Locate the cell with the specified text and output its (x, y) center coordinate. 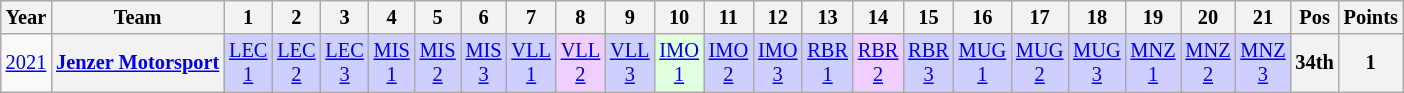
VLL1 (530, 63)
14 (878, 17)
8 (580, 17)
15 (928, 17)
12 (778, 17)
VLL3 (630, 63)
34th (1314, 63)
20 (1208, 17)
21 (1262, 17)
16 (982, 17)
10 (678, 17)
MIS1 (392, 63)
LEC1 (248, 63)
RBR2 (878, 63)
MUG1 (982, 63)
VLL2 (580, 63)
9 (630, 17)
MNZ2 (1208, 63)
LEC2 (296, 63)
6 (484, 17)
18 (1096, 17)
MNZ3 (1262, 63)
2 (296, 17)
3 (344, 17)
LEC3 (344, 63)
MUG2 (1040, 63)
MIS3 (484, 63)
IMO3 (778, 63)
Year (26, 17)
Jenzer Motorsport (138, 63)
17 (1040, 17)
RBR3 (928, 63)
4 (392, 17)
Points (1371, 17)
19 (1154, 17)
RBR1 (827, 63)
Pos (1314, 17)
5 (438, 17)
Team (138, 17)
2021 (26, 63)
MUG3 (1096, 63)
IMO1 (678, 63)
7 (530, 17)
MNZ1 (1154, 63)
IMO2 (728, 63)
11 (728, 17)
13 (827, 17)
MIS2 (438, 63)
